Identify which cell holds the provided text, then report its (x, y) central coordinate. 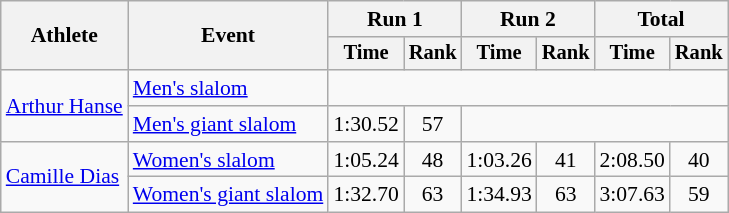
Camille Dias (64, 178)
3:07.63 (632, 195)
Athlete (64, 36)
40 (699, 160)
57 (433, 124)
Men's slalom (228, 88)
Run 1 (394, 19)
Women's giant slalom (228, 195)
41 (566, 160)
1:03.26 (498, 160)
Run 2 (528, 19)
Men's giant slalom (228, 124)
2:08.50 (632, 160)
1:34.93 (498, 195)
1:32.70 (366, 195)
Total (660, 19)
Women's slalom (228, 160)
59 (699, 195)
1:05.24 (366, 160)
Event (228, 36)
48 (433, 160)
Arthur Hanse (64, 106)
1:30.52 (366, 124)
